Return the (x, y) coordinate for the center point of the cell that contains the specified text.  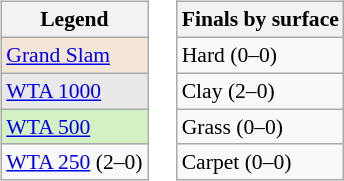
WTA 250 (2–0) (74, 162)
WTA 1000 (74, 91)
Legend (74, 20)
Carpet (0–0) (260, 162)
Clay (2–0) (260, 91)
Grass (0–0) (260, 127)
Grand Slam (74, 55)
Finals by surface (260, 20)
Hard (0–0) (260, 55)
WTA 500 (74, 127)
